Return (x, y) of the center of cell containing provided text 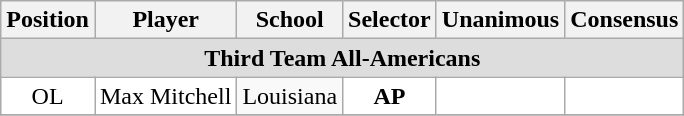
Selector (390, 20)
Unanimous (500, 20)
Position (48, 20)
AP (390, 96)
OL (48, 96)
Consensus (624, 20)
Third Team All-Americans (342, 58)
School (290, 20)
Player (165, 20)
Louisiana (290, 96)
Max Mitchell (165, 96)
